Detect which cell encompasses the target text, then output its [x, y] center coordinate. 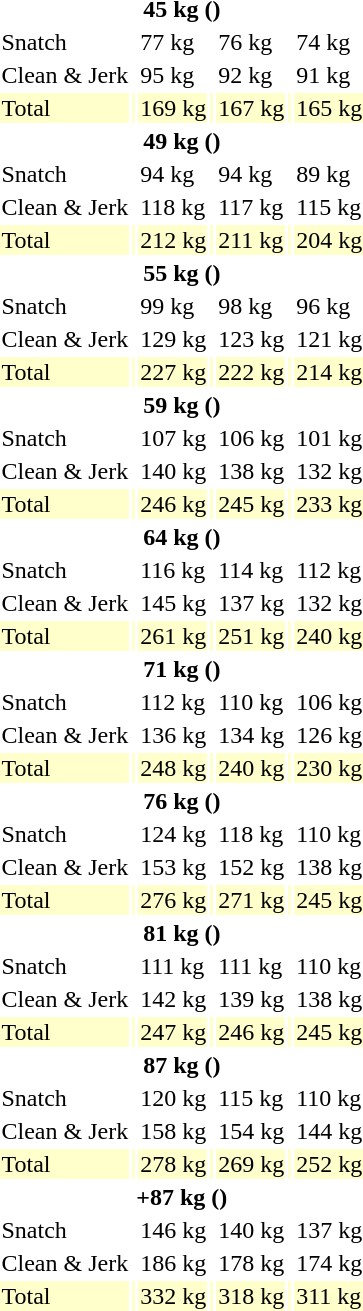
167 kg [252, 108]
278 kg [174, 1164]
124 kg [174, 834]
178 kg [252, 1263]
248 kg [174, 768]
138 kg [252, 471]
107 kg [174, 438]
211 kg [252, 240]
116 kg [174, 570]
251 kg [252, 636]
92 kg [252, 75]
212 kg [174, 240]
98 kg [252, 306]
114 kg [252, 570]
142 kg [174, 999]
112 kg [174, 702]
134 kg [252, 735]
117 kg [252, 207]
76 kg [252, 42]
261 kg [174, 636]
152 kg [252, 867]
137 kg [252, 603]
146 kg [174, 1230]
153 kg [174, 867]
129 kg [174, 339]
227 kg [174, 372]
222 kg [252, 372]
77 kg [174, 42]
106 kg [252, 438]
136 kg [174, 735]
99 kg [174, 306]
123 kg [252, 339]
120 kg [174, 1098]
332 kg [174, 1296]
95 kg [174, 75]
269 kg [252, 1164]
115 kg [252, 1098]
169 kg [174, 108]
276 kg [174, 900]
145 kg [174, 603]
318 kg [252, 1296]
271 kg [252, 900]
139 kg [252, 999]
110 kg [252, 702]
154 kg [252, 1131]
245 kg [252, 504]
186 kg [174, 1263]
158 kg [174, 1131]
240 kg [252, 768]
247 kg [174, 1032]
